Scan for the cell matching the given text and deliver its (x, y) coordinate at center. 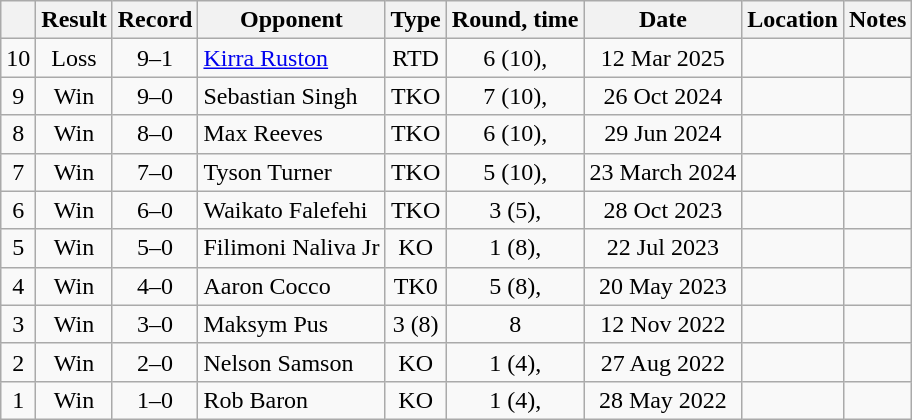
Result (74, 20)
1 (18, 400)
Date (663, 20)
12 Mar 2025 (663, 58)
9–1 (155, 58)
3 (8) (416, 324)
6 (18, 210)
28 Oct 2023 (663, 210)
12 Nov 2022 (663, 324)
7–0 (155, 172)
Max Reeves (292, 134)
Sebastian Singh (292, 96)
23 March 2024 (663, 172)
9–0 (155, 96)
Aaron Cocco (292, 286)
28 May 2022 (663, 400)
29 Jun 2024 (663, 134)
Loss (74, 58)
7 (18, 172)
2 (18, 362)
5 (18, 248)
10 (18, 58)
Round, time (515, 20)
Maksym Pus (292, 324)
Notes (877, 20)
RTD (416, 58)
27 Aug 2022 (663, 362)
Type (416, 20)
Kirra Ruston (292, 58)
20 May 2023 (663, 286)
Filimoni Naliva Jr (292, 248)
Tyson Turner (292, 172)
Location (793, 20)
7 (10), (515, 96)
TK0 (416, 286)
4–0 (155, 286)
Waikato Falefehi (292, 210)
5–0 (155, 248)
22 Jul 2023 (663, 248)
Opponent (292, 20)
8–0 (155, 134)
Record (155, 20)
5 (10), (515, 172)
2–0 (155, 362)
9 (18, 96)
Nelson Samson (292, 362)
6–0 (155, 210)
4 (18, 286)
1–0 (155, 400)
3 (18, 324)
5 (8), (515, 286)
1 (8), (515, 248)
3 (5), (515, 210)
Rob Baron (292, 400)
26 Oct 2024 (663, 96)
3–0 (155, 324)
